Locate the cell with the specified text and output its [x, y] center coordinate. 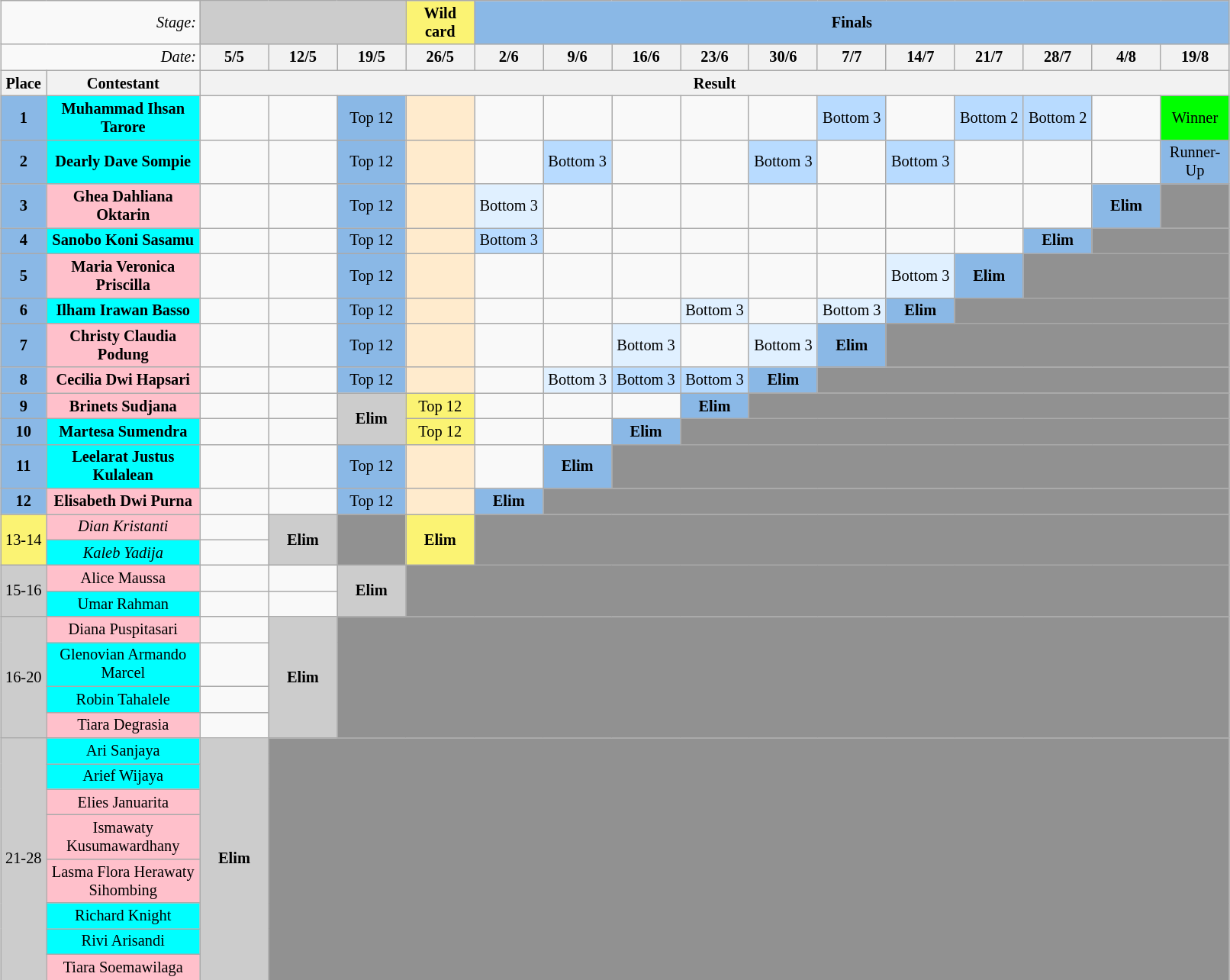
21/7 [989, 57]
19/5 [372, 57]
Wild card [440, 22]
Place [24, 83]
15-16 [24, 591]
Diana Puspitasari [124, 630]
21-28 [24, 858]
12 [24, 501]
5 [24, 276]
Tiara Soemawilaga [124, 967]
Ghea Dahliana Oktarin [124, 206]
Ari Sanjaya [124, 750]
16/6 [646, 57]
Dian Kristanti [124, 527]
6 [24, 311]
3 [24, 206]
Richard Knight [124, 916]
Robin Tahalele [124, 699]
Christy Claudia Podung [124, 345]
Kaleb Yadija [124, 553]
2/6 [509, 57]
26/5 [440, 57]
9 [24, 406]
Maria Veronica Priscilla [124, 276]
Brinets Sudjana [124, 406]
2 [24, 162]
Result [714, 83]
7/7 [852, 57]
1 [24, 118]
9/6 [578, 57]
Ismawaty Kusumawardhany [124, 837]
Arief Wijaya [124, 776]
19/8 [1195, 57]
Runner-Up [1195, 162]
Tiara Degrasia [124, 725]
28/7 [1058, 57]
Elisabeth Dwi Purna [124, 501]
Finals [852, 22]
12/5 [303, 57]
Lasma Flora Herawaty Sihombing [124, 881]
23/6 [715, 57]
Winner [1195, 118]
Martesa Sumendra [124, 431]
Contestant [124, 83]
Alice Maussa [124, 578]
Elies Januarita [124, 802]
4 [24, 240]
7 [24, 345]
5/5 [234, 57]
Leelarat Justus Kulalean [124, 466]
Muhammad Ihsan Tarore [124, 118]
Cecilia Dwi Hapsari [124, 380]
8 [24, 380]
30/6 [783, 57]
4/8 [1126, 57]
13-14 [24, 539]
Stage: [101, 22]
14/7 [920, 57]
Date: [101, 57]
Umar Rahman [124, 604]
10 [24, 431]
11 [24, 466]
Dearly Dave Sompie [124, 162]
Sanobo Koni Sasamu [124, 240]
16-20 [24, 678]
Ilham Irawan Basso [124, 311]
Glenovian Armando Marcel [124, 664]
Rivi Arisandi [124, 941]
